Return the (x, y) coordinate for the center point of the cell that contains the specified text.  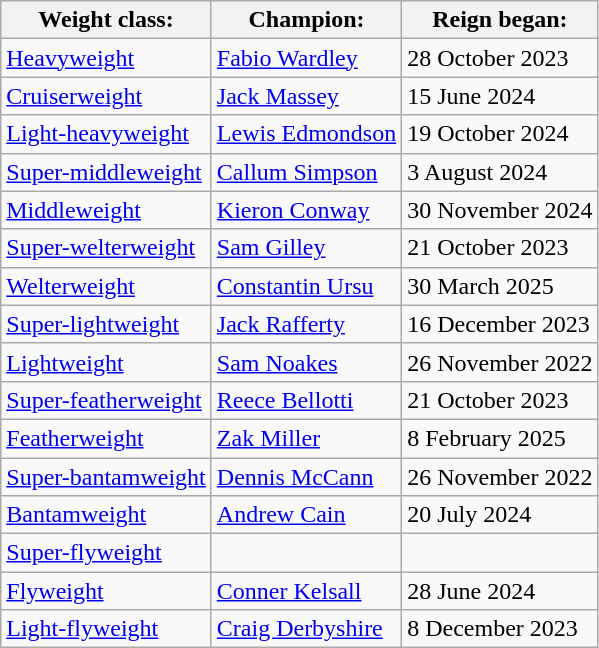
8 December 2023 (500, 629)
3 August 2024 (500, 172)
Craig Derbyshire (306, 629)
Flyweight (106, 591)
Light-heavyweight (106, 134)
Zak Miller (306, 438)
Super-bantamweight (106, 477)
Cruiserweight (106, 96)
Super-lightweight (106, 324)
8 February 2025 (500, 438)
Super-middleweight (106, 172)
Reece Bellotti (306, 400)
28 June 2024 (500, 591)
28 October 2023 (500, 58)
Reign began: (500, 20)
Jack Rafferty (306, 324)
16 December 2023 (500, 324)
15 June 2024 (500, 96)
Andrew Cain (306, 515)
Callum Simpson (306, 172)
Weight class: (106, 20)
Middleweight (106, 210)
Super-featherweight (106, 400)
Kieron Conway (306, 210)
Lightweight (106, 362)
Light-flyweight (106, 629)
Super-flyweight (106, 553)
Lewis Edmondson (306, 134)
20 July 2024 (500, 515)
30 November 2024 (500, 210)
Fabio Wardley (306, 58)
Champion: (306, 20)
Jack Massey (306, 96)
Heavyweight (106, 58)
Featherweight (106, 438)
Sam Noakes (306, 362)
Conner Kelsall (306, 591)
19 October 2024 (500, 134)
Sam Gilley (306, 248)
Bantamweight (106, 515)
30 March 2025 (500, 286)
Constantin Ursu (306, 286)
Dennis McCann (306, 477)
Welterweight (106, 286)
Super-welterweight (106, 248)
